Capture the cell that displays the provided text and extract its (x, y) central coordinate. 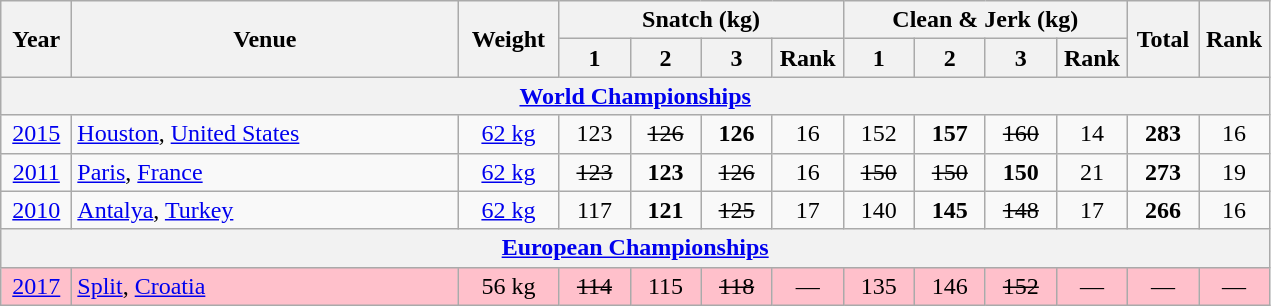
125 (736, 210)
World Championships (636, 96)
Houston, United States (265, 134)
Split, Croatia (265, 286)
140 (878, 210)
19 (1234, 172)
2017 (36, 286)
146 (950, 286)
Weight (508, 39)
135 (878, 286)
2010 (36, 210)
Clean & Jerk (kg) (985, 20)
Antalya, Turkey (265, 210)
273 (1162, 172)
21 (1092, 172)
115 (666, 286)
56 kg (508, 286)
118 (736, 286)
283 (1162, 134)
148 (1020, 210)
117 (594, 210)
European Championships (636, 248)
160 (1020, 134)
2015 (36, 134)
145 (950, 210)
114 (594, 286)
Paris, France (265, 172)
Total (1162, 39)
Venue (265, 39)
Snatch (kg) (701, 20)
Year (36, 39)
121 (666, 210)
266 (1162, 210)
14 (1092, 134)
2011 (36, 172)
157 (950, 134)
